Return (x, y) of the center of cell containing provided text 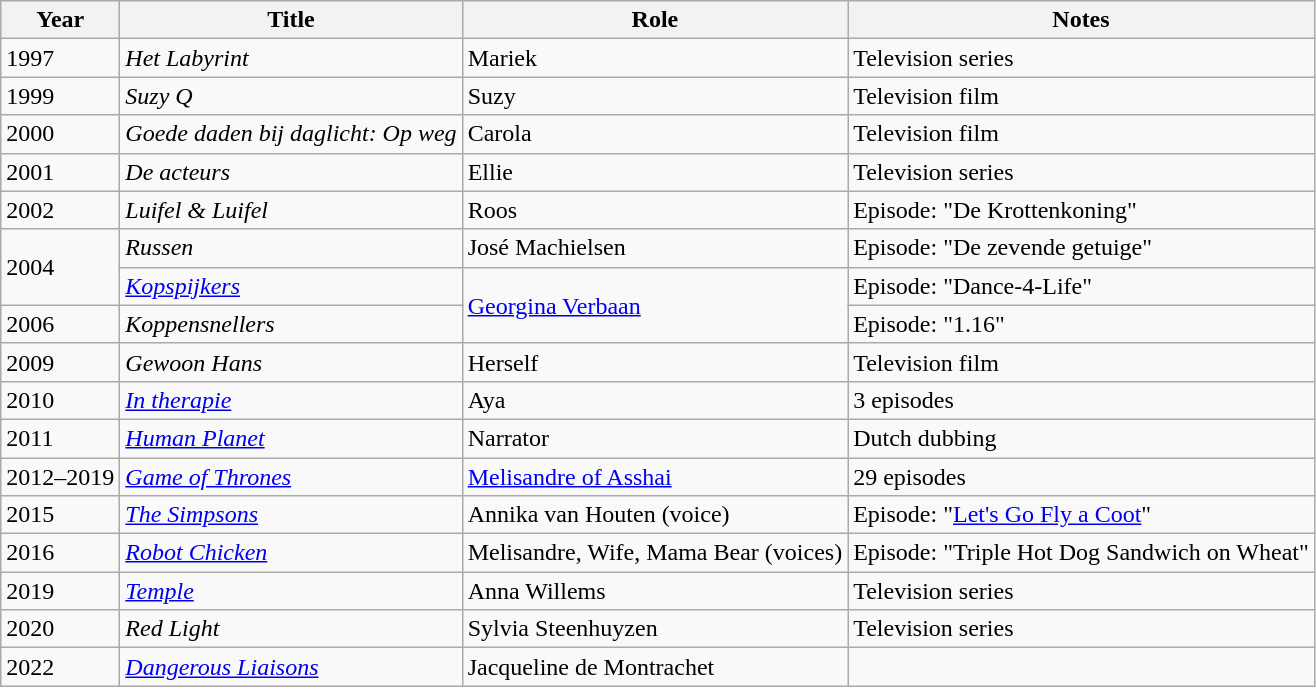
Roos (655, 210)
The Simpsons (291, 515)
Mariek (655, 58)
1997 (60, 58)
2009 (60, 362)
Human Planet (291, 438)
Ellie (655, 172)
Year (60, 20)
Role (655, 20)
2001 (60, 172)
Herself (655, 362)
Suzy (655, 96)
Episode: "Dance-4-Life" (1082, 286)
Annika van Houten (voice) (655, 515)
Koppensnellers (291, 324)
José Machielsen (655, 248)
Georgina Verbaan (655, 305)
Notes (1082, 20)
Suzy Q (291, 96)
3 episodes (1082, 400)
Narrator (655, 438)
Red Light (291, 629)
Aya (655, 400)
Russen (291, 248)
Episode: "De zevende getuige" (1082, 248)
2020 (60, 629)
Anna Willems (655, 591)
De acteurs (291, 172)
2019 (60, 591)
2004 (60, 267)
Het Labyrint (291, 58)
Episode: "De Krottenkoning" (1082, 210)
Title (291, 20)
Episode: "1.16" (1082, 324)
Goede daden bij daglicht: Op weg (291, 134)
2012–2019 (60, 477)
Melisandre, Wife, Mama Bear (voices) (655, 553)
In therapie (291, 400)
Episode: "Triple Hot Dog Sandwich on Wheat" (1082, 553)
2015 (60, 515)
Episode: "Let's Go Fly a Coot" (1082, 515)
Temple (291, 591)
2022 (60, 667)
Melisandre of Asshai (655, 477)
2011 (60, 438)
Jacqueline de Montrachet (655, 667)
2002 (60, 210)
Kopspijkers (291, 286)
1999 (60, 96)
2006 (60, 324)
2010 (60, 400)
2000 (60, 134)
Sylvia Steenhuyzen (655, 629)
Game of Thrones (291, 477)
Gewoon Hans (291, 362)
Luifel & Luifel (291, 210)
Robot Chicken (291, 553)
2016 (60, 553)
29 episodes (1082, 477)
Dutch dubbing (1082, 438)
Dangerous Liaisons (291, 667)
Carola (655, 134)
